Search for the cell housing the specified text and yield its (X, Y) center coordinate. 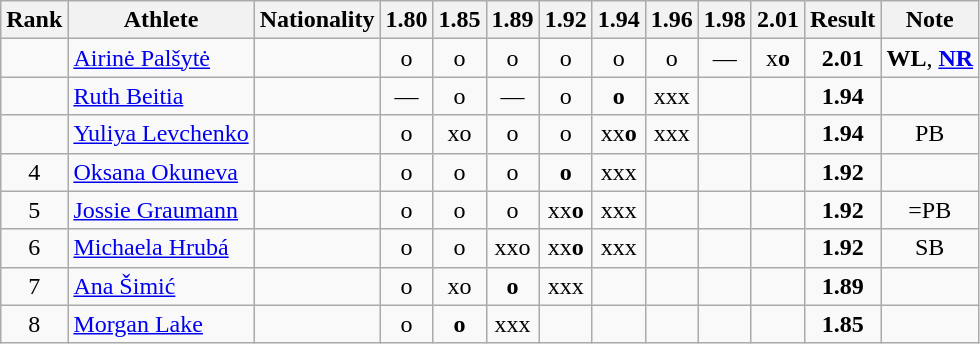
PB (930, 134)
Yuliya Levchenko (161, 134)
1.98 (724, 20)
Airinė Palšytė (161, 58)
Morgan Lake (161, 324)
Michaela Hrubá (161, 248)
5 (34, 210)
Jossie Graumann (161, 210)
1.80 (406, 20)
Nationality (317, 20)
=PB (930, 210)
1.96 (672, 20)
Ana Šimić (161, 286)
Rank (34, 20)
SB (930, 248)
WL, NR (930, 58)
8 (34, 324)
Ruth Beitia (161, 96)
4 (34, 172)
Athlete (161, 20)
7 (34, 286)
Oksana Okuneva (161, 172)
Result (842, 20)
6 (34, 248)
Note (930, 20)
